Identify which cell holds the provided text, then report its (X, Y) central coordinate. 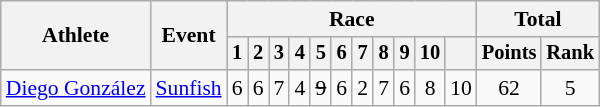
1 (238, 54)
Rank (570, 54)
Event (189, 36)
Diego González (76, 88)
3 (278, 54)
Total (538, 19)
Athlete (76, 36)
Sunfish (189, 88)
Race (352, 19)
Points (509, 54)
62 (509, 88)
